Search for the cell housing the specified text and yield its [X, Y] center coordinate. 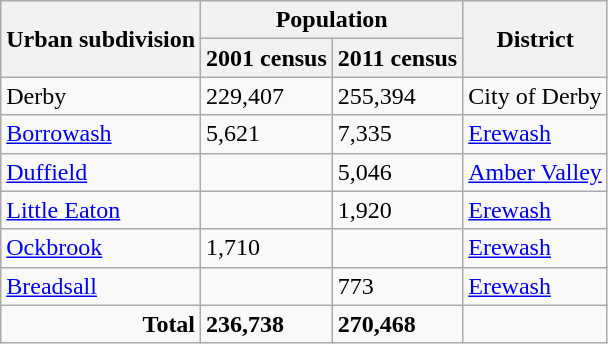
Duffield [101, 172]
Urban subdivision [101, 39]
Ockbrook [101, 248]
229,407 [267, 96]
1,920 [397, 210]
City of Derby [536, 96]
Breadsall [101, 286]
1,710 [267, 248]
Amber Valley [536, 172]
2011 census [397, 58]
2001 census [267, 58]
7,335 [397, 134]
Little Eaton [101, 210]
5,046 [397, 172]
236,738 [267, 324]
270,468 [397, 324]
District [536, 39]
Derby [101, 96]
255,394 [397, 96]
Total [101, 324]
Population [332, 20]
773 [397, 286]
5,621 [267, 134]
Borrowash [101, 134]
